Return the (X, Y) coordinate for the center point of the cell that contains the specified text.  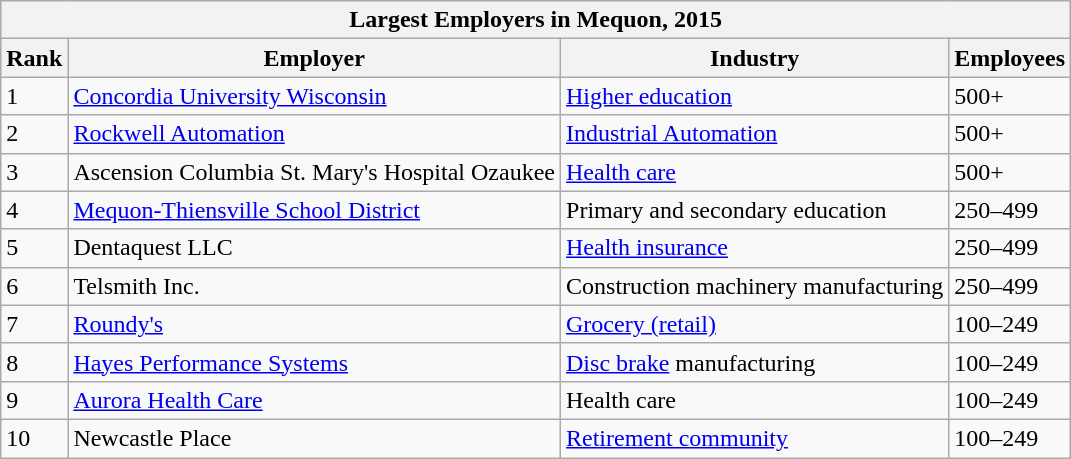
Grocery (retail) (755, 324)
Mequon-Thiensville School District (314, 210)
5 (34, 248)
6 (34, 286)
2 (34, 134)
9 (34, 400)
Rockwell Automation (314, 134)
8 (34, 362)
Rank (34, 58)
Dentaquest LLC (314, 248)
Employer (314, 58)
Disc brake manufacturing (755, 362)
10 (34, 438)
7 (34, 324)
Ascension Columbia St. Mary's Hospital Ozaukee (314, 172)
Retirement community (755, 438)
Primary and secondary education (755, 210)
Largest Employers in Mequon, 2015 (536, 20)
Telsmith Inc. (314, 286)
Industry (755, 58)
4 (34, 210)
3 (34, 172)
Concordia University Wisconsin (314, 96)
Health insurance (755, 248)
Hayes Performance Systems (314, 362)
Construction machinery manufacturing (755, 286)
Higher education (755, 96)
Roundy's (314, 324)
Newcastle Place (314, 438)
Aurora Health Care (314, 400)
1 (34, 96)
Employees (1010, 58)
Industrial Automation (755, 134)
